Determine the [X, Y] coordinate at the center of the cell enclosing the given text.  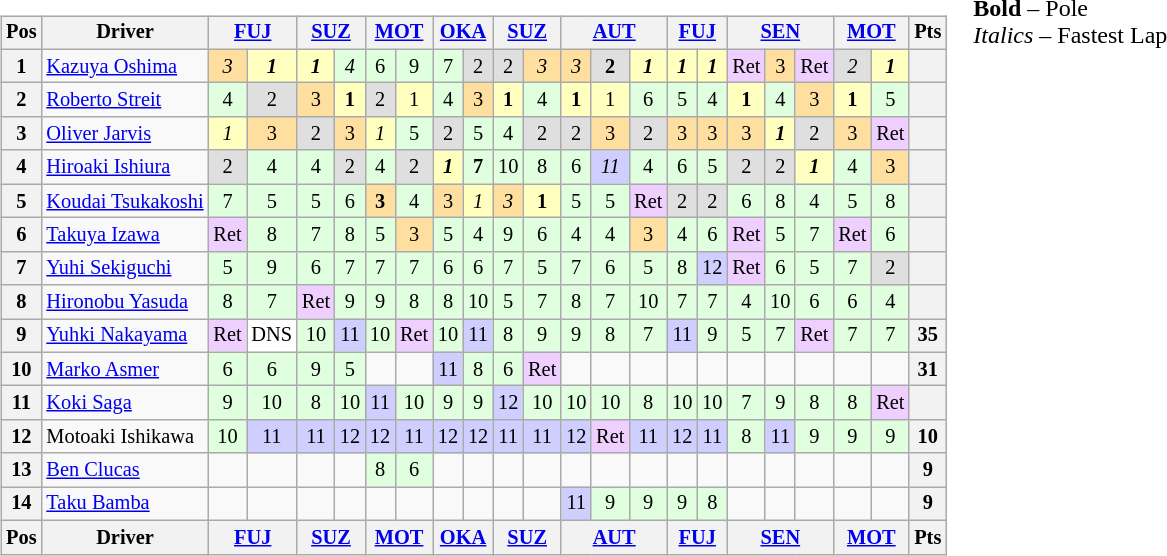
Roberto Streit [124, 100]
Marko Asmer [124, 369]
Kazuya Oshima [124, 66]
Oliver Jarvis [124, 134]
Koki Saga [124, 403]
14 [21, 504]
DNS [271, 336]
Motoaki Ishikawa [124, 437]
Taku Bamba [124, 504]
Hiroaki Ishiura [124, 167]
Yuhi Sekiguchi [124, 268]
31 [928, 369]
Koudai Tsukakoshi [124, 201]
Yuhki Nakayama [124, 336]
Hironobu Yasuda [124, 302]
13 [21, 470]
35 [928, 336]
Takuya Izawa [124, 235]
Ben Clucas [124, 470]
